Search for the cell housing the specified text and yield its [x, y] center coordinate. 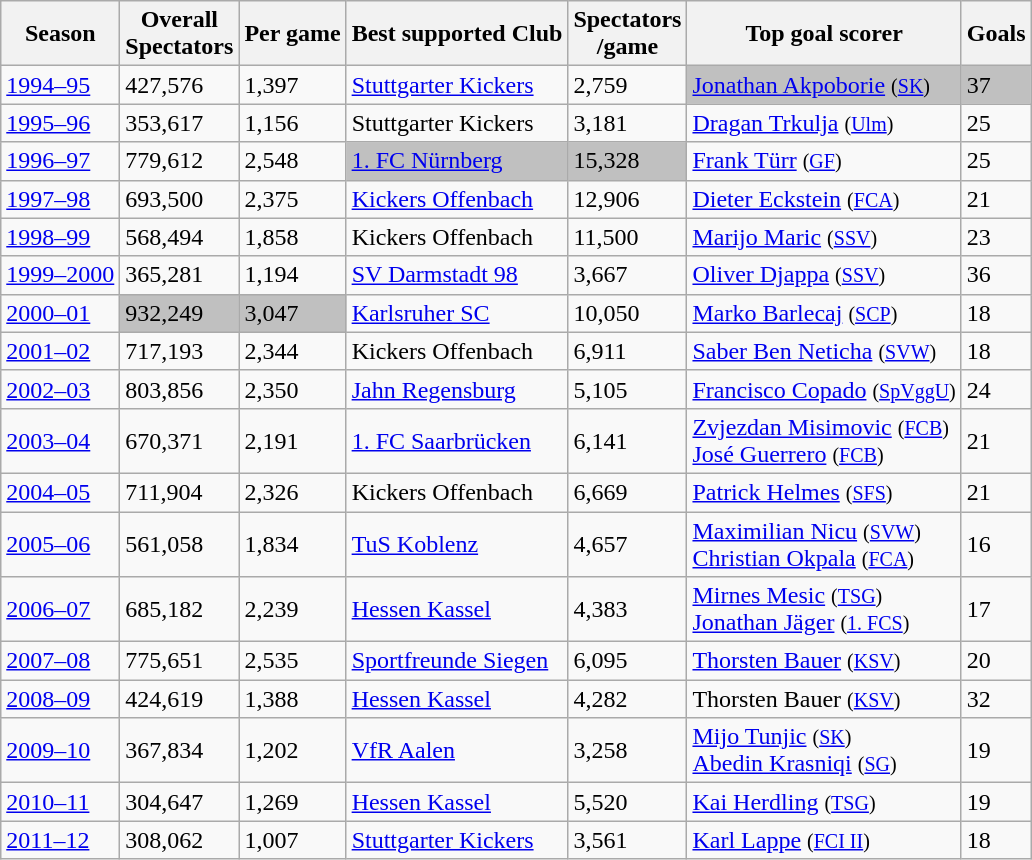
10,050 [628, 313]
3,258 [628, 750]
37 [996, 85]
2009–10 [60, 750]
670,371 [180, 440]
711,904 [180, 492]
6,095 [628, 661]
1,834 [292, 544]
Marko Barlecaj (SCP) [824, 313]
20 [996, 661]
2008–09 [60, 699]
1996–97 [60, 161]
3,561 [628, 840]
304,647 [180, 802]
2,350 [292, 389]
TuS Koblenz [457, 544]
Zvjezdan Misimovic (FCB) José Guerrero (FCB) [824, 440]
Best supported Club [457, 34]
693,500 [180, 199]
5,520 [628, 802]
Dieter Eckstein (FCA) [824, 199]
Marijo Maric (SSV) [824, 237]
561,058 [180, 544]
23 [996, 237]
3,667 [628, 275]
Frank Türr (GF) [824, 161]
Jahn Regensburg [457, 389]
4,383 [628, 610]
717,193 [180, 351]
775,651 [180, 661]
3,181 [628, 123]
427,576 [180, 85]
15,328 [628, 161]
2,759 [628, 85]
367,834 [180, 750]
1,156 [292, 123]
Karlsruher SC [457, 313]
2011–12 [60, 840]
2003–04 [60, 440]
Karl Lappe (FCI II) [824, 840]
2,239 [292, 610]
32 [996, 699]
Oliver Djappa (SSV) [824, 275]
2,548 [292, 161]
Dragan Trkulja (Ulm) [824, 123]
Jonathan Akpoborie (SK) [824, 85]
2000–01 [60, 313]
17 [996, 610]
2010–11 [60, 802]
16 [996, 544]
12,906 [628, 199]
568,494 [180, 237]
2004–05 [60, 492]
424,619 [180, 699]
11,500 [628, 237]
365,281 [180, 275]
4,282 [628, 699]
SV Darmstadt 98 [457, 275]
308,062 [180, 840]
4,657 [628, 544]
685,182 [180, 610]
2002–03 [60, 389]
Patrick Helmes (SFS) [824, 492]
2007–08 [60, 661]
Sportfreunde Siegen [457, 661]
2,344 [292, 351]
VfR Aalen [457, 750]
1998–99 [60, 237]
Kai Herdling (TSG) [824, 802]
1,194 [292, 275]
779,612 [180, 161]
2005–06 [60, 544]
Mijo Tunjic (SK) Abedin Krasniqi (SG) [824, 750]
803,856 [180, 389]
2,191 [292, 440]
353,617 [180, 123]
6,911 [628, 351]
1997–98 [60, 199]
1,202 [292, 750]
Overall Spectators [180, 34]
Top goal scorer [824, 34]
2,326 [292, 492]
2001–02 [60, 351]
932,249 [180, 313]
1. FC Nürnberg [457, 161]
Maximilian Nicu (SVW) Christian Okpala (FCA) [824, 544]
1995–96 [60, 123]
5,105 [628, 389]
1,397 [292, 85]
1994–95 [60, 85]
1,388 [292, 699]
1999–2000 [60, 275]
6,141 [628, 440]
Goals [996, 34]
1,858 [292, 237]
Francisco Copado (SpVggU) [824, 389]
2,535 [292, 661]
Season [60, 34]
1,007 [292, 840]
3,047 [292, 313]
1,269 [292, 802]
24 [996, 389]
Mirnes Mesic (TSG) Jonathan Jäger (1. FCS) [824, 610]
36 [996, 275]
2,375 [292, 199]
Per game [292, 34]
Saber Ben Neticha (SVW) [824, 351]
2006–07 [60, 610]
6,669 [628, 492]
1. FC Saarbrücken [457, 440]
Spectators /game [628, 34]
